Locate the cell with the specified text and output its [x, y] center coordinate. 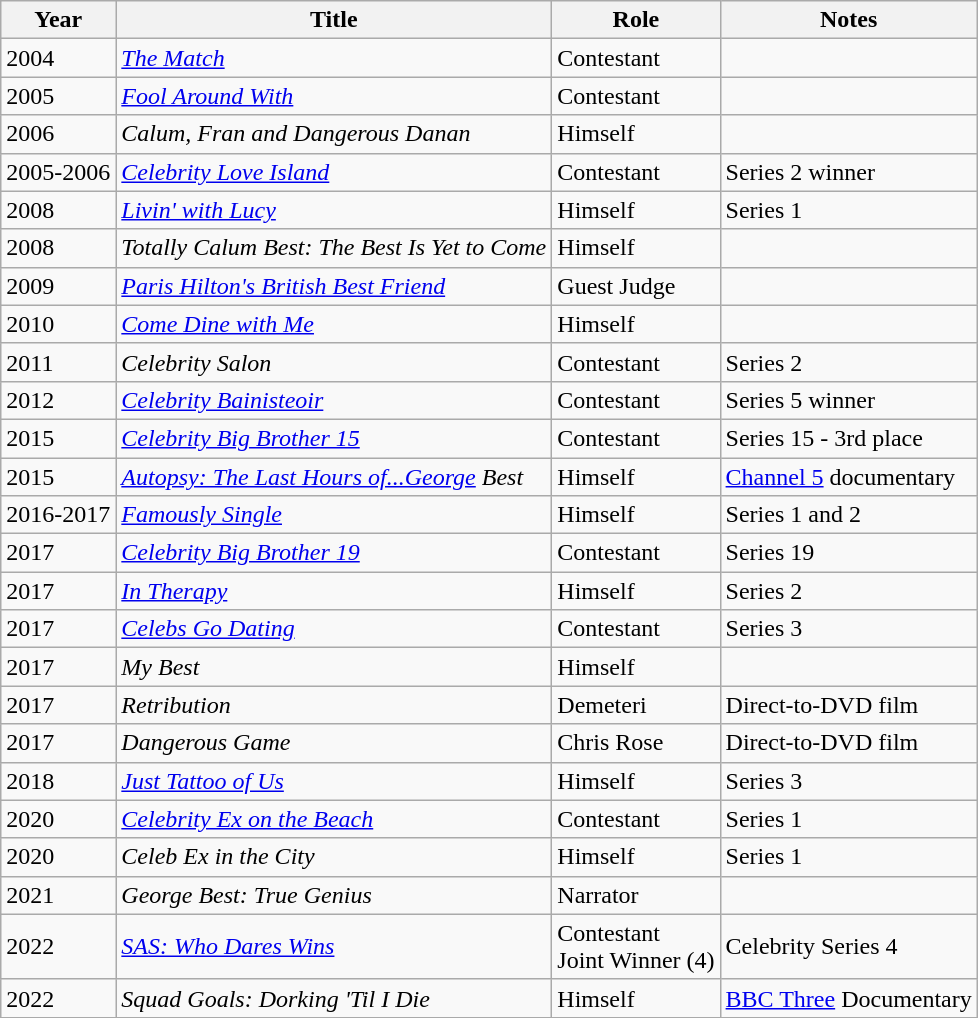
Series 2 winner [848, 172]
The Match [334, 58]
Celebrity Ex on the Beach [334, 819]
Celeb Ex in the City [334, 857]
In Therapy [334, 591]
2004 [58, 58]
Series 19 [848, 553]
2005 [58, 96]
Role [636, 20]
Fool Around With [334, 96]
Guest Judge [636, 286]
Celebrity Salon [334, 362]
Notes [848, 20]
Chris Rose [636, 743]
Dangerous Game [334, 743]
Paris Hilton's British Best Friend [334, 286]
Celebrity Big Brother 19 [334, 553]
Famously Single [334, 515]
2021 [58, 895]
2005-2006 [58, 172]
George Best: True Genius [334, 895]
Celebrity Big Brother 15 [334, 438]
ContestantJoint Winner (4) [636, 946]
Calum, Fran and Dangerous Danan [334, 134]
Come Dine with Me [334, 324]
Channel 5 documentary [848, 477]
Series 5 winner [848, 400]
Squad Goals: Dorking 'Til I Die [334, 998]
Autopsy: The Last Hours of...George Best [334, 477]
Celebrity Series 4 [848, 946]
Just Tattoo of Us [334, 781]
Demeteri [636, 705]
Celebs Go Dating [334, 629]
Totally Calum Best: The Best Is Yet to Come [334, 248]
2018 [58, 781]
Celebrity Bainisteoir [334, 400]
BBC Three Documentary [848, 998]
Retribution [334, 705]
My Best [334, 667]
2009 [58, 286]
2011 [58, 362]
Series 15 - 3rd place [848, 438]
Narrator [636, 895]
2010 [58, 324]
Year [58, 20]
Title [334, 20]
Celebrity Love Island [334, 172]
2006 [58, 134]
Series 1 and 2 [848, 515]
Livin' with Lucy [334, 210]
2012 [58, 400]
SAS: Who Dares Wins [334, 946]
2016-2017 [58, 515]
